Capture the cell that displays the provided text and extract its [X, Y] central coordinate. 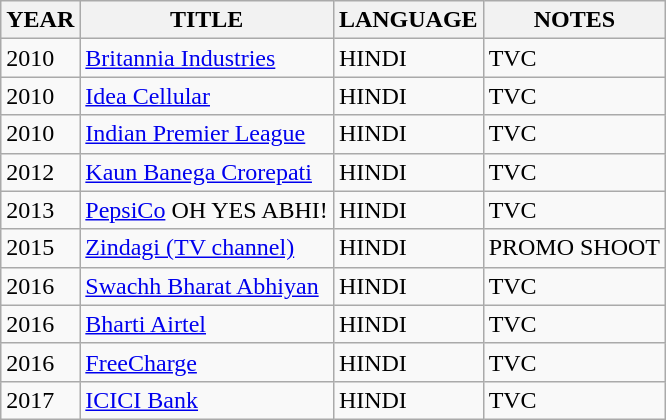
ICICI Bank [207, 400]
Britannia Industries [207, 58]
Swachh Bharat Abhiyan [207, 286]
2015 [40, 248]
PepsiCo OH YES ABHI! [207, 210]
Bharti Airtel [207, 324]
NOTES [574, 20]
Kaun Banega Crorepati [207, 172]
Indian Premier League [207, 134]
2013 [40, 210]
Idea Cellular [207, 96]
Zindagi (TV channel) [207, 248]
LANGUAGE [408, 20]
2012 [40, 172]
YEAR [40, 20]
TITLE [207, 20]
FreeCharge [207, 362]
PROMO SHOOT [574, 248]
2017 [40, 400]
